Capture the cell that displays the provided text and extract its [x, y] central coordinate. 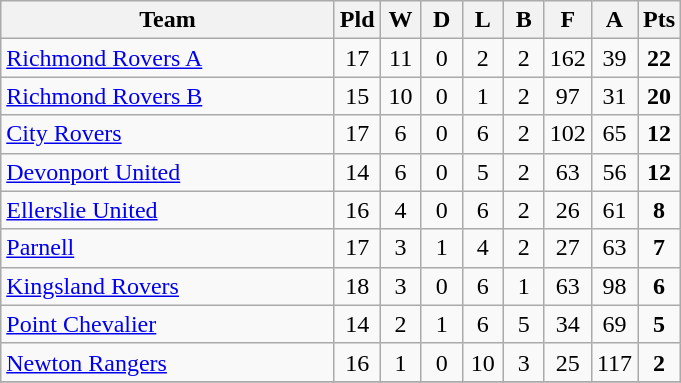
22 [660, 58]
Parnell [168, 248]
8 [660, 210]
18 [357, 286]
31 [614, 96]
Kingsland Rovers [168, 286]
39 [614, 58]
20 [660, 96]
27 [568, 248]
F [568, 20]
Team [168, 20]
69 [614, 324]
15 [357, 96]
7 [660, 248]
102 [568, 134]
Newton Rangers [168, 362]
Richmond Rovers A [168, 58]
56 [614, 172]
City Rovers [168, 134]
A [614, 20]
D [442, 20]
117 [614, 362]
25 [568, 362]
98 [614, 286]
L [482, 20]
11 [400, 58]
162 [568, 58]
Ellerslie United [168, 210]
61 [614, 210]
Point Chevalier [168, 324]
Devonport United [168, 172]
26 [568, 210]
W [400, 20]
65 [614, 134]
97 [568, 96]
Pts [660, 20]
Richmond Rovers B [168, 96]
B [524, 20]
Pld [357, 20]
34 [568, 324]
